Search for the cell housing the specified text and yield its (x, y) center coordinate. 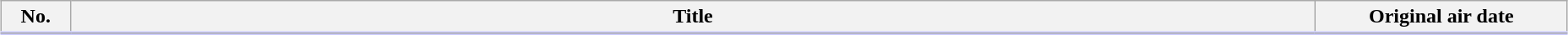
No. (35, 17)
Original air date (1441, 17)
Title (693, 17)
